Find where the given text appears and provide that cell's center as (X, Y) coordinate. 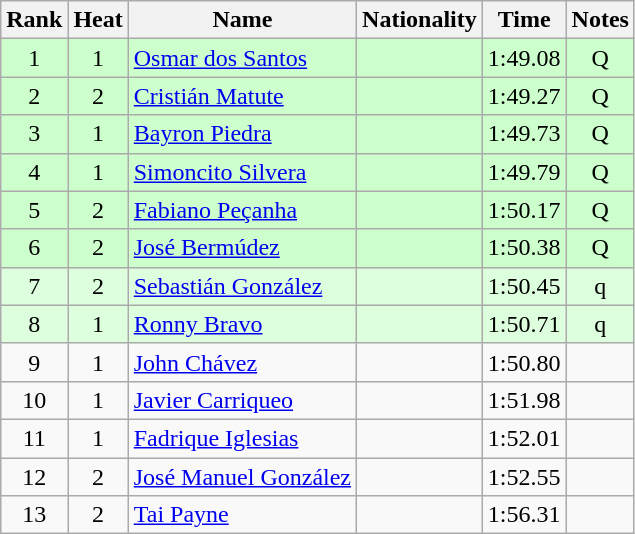
Fabiano Peçanha (242, 210)
9 (34, 362)
Sebastián González (242, 286)
11 (34, 438)
1:50.17 (524, 210)
12 (34, 477)
Tai Payne (242, 515)
1:50.80 (524, 362)
Rank (34, 20)
1:49.27 (524, 96)
José Bermúdez (242, 248)
1:49.73 (524, 134)
10 (34, 400)
4 (34, 172)
Fadrique Iglesias (242, 438)
3 (34, 134)
13 (34, 515)
1:49.08 (524, 58)
1:50.45 (524, 286)
1:50.38 (524, 248)
Notes (600, 20)
Simoncito Silvera (242, 172)
1:52.55 (524, 477)
Time (524, 20)
Javier Carriqueo (242, 400)
1:51.98 (524, 400)
1:56.31 (524, 515)
6 (34, 248)
Osmar dos Santos (242, 58)
5 (34, 210)
1:49.79 (524, 172)
1:52.01 (524, 438)
Cristián Matute (242, 96)
8 (34, 324)
José Manuel González (242, 477)
1:50.71 (524, 324)
Nationality (420, 20)
7 (34, 286)
Heat (98, 20)
Name (242, 20)
Ronny Bravo (242, 324)
John Chávez (242, 362)
Bayron Piedra (242, 134)
